Return the [x, y] coordinate for the center point of the cell that contains the specified text.  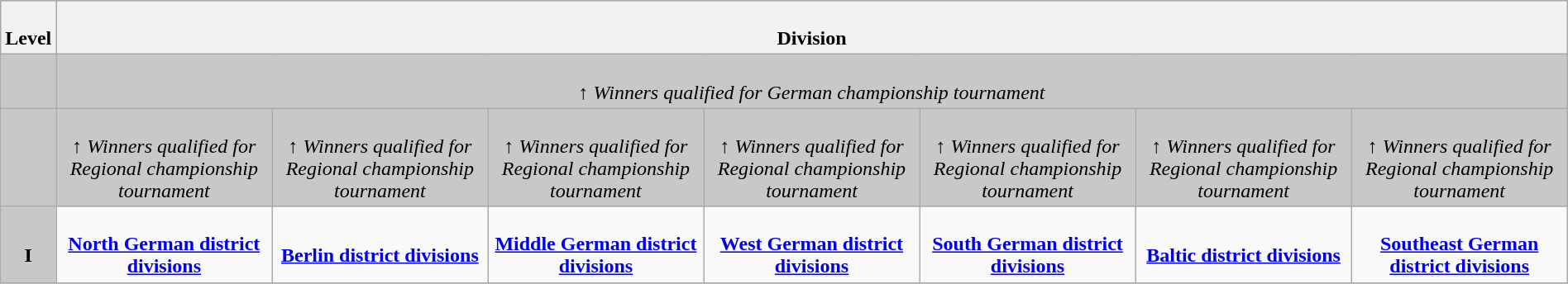
North German district divisions [164, 244]
I [28, 244]
Berlin district divisions [380, 244]
Level [28, 28]
Division [812, 28]
Southeast German district divisions [1459, 244]
Middle German district divisions [595, 244]
West German district divisions [812, 244]
Baltic district divisions [1244, 244]
South German district divisions [1027, 244]
↑ Winners qualified for German championship tournament [812, 81]
